Provide the [x, y] coordinate of the cell's center where the given text is located.  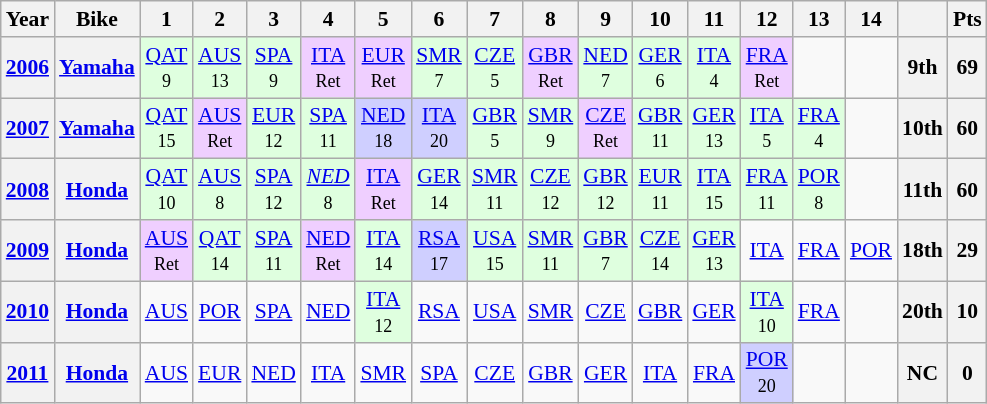
GBR5 [495, 128]
2009 [28, 250]
14 [871, 19]
QAT14 [220, 250]
4 [328, 19]
ITA14 [383, 250]
10th [922, 128]
CZE5 [495, 68]
GBR11 [660, 128]
QAT15 [166, 128]
NED7 [606, 68]
CZERet [606, 128]
9 [606, 19]
ITA20 [439, 128]
CZE14 [660, 250]
GBR12 [606, 190]
13 [819, 19]
Bike [97, 19]
POR8 [819, 190]
SPA9 [273, 68]
RSA17 [439, 250]
ITA15 [714, 190]
ITA5 [767, 128]
2011 [28, 372]
EUR [220, 372]
9th [922, 68]
7 [495, 19]
69 [968, 68]
FRA4 [819, 128]
ITA4 [714, 68]
GBRRet [551, 68]
USA15 [495, 250]
ITA12 [383, 312]
11th [922, 190]
GER14 [439, 190]
POR20 [767, 372]
FRARet [767, 68]
NED8 [328, 190]
NED18 [383, 128]
2010 [28, 312]
2007 [28, 128]
12 [767, 19]
Year [28, 19]
1 [166, 19]
CZE12 [551, 190]
ITA10 [767, 312]
USA [495, 312]
6 [439, 19]
2008 [28, 190]
SPA12 [273, 190]
0 [968, 372]
NEDRet [328, 250]
29 [968, 250]
EUR11 [660, 190]
AUS13 [220, 68]
EUR12 [273, 128]
8 [551, 19]
Pts [968, 19]
AUS8 [220, 190]
GER6 [660, 68]
2006 [28, 68]
RSA [439, 312]
11 [714, 19]
3 [273, 19]
SMR7 [439, 68]
SMR9 [551, 128]
20th [922, 312]
18th [922, 250]
GBR7 [606, 250]
NC [922, 372]
2 [220, 19]
QAT9 [166, 68]
FRA11 [767, 190]
EURRet [383, 68]
5 [383, 19]
QAT10 [166, 190]
